Search for the cell housing the specified text and yield its [X, Y] center coordinate. 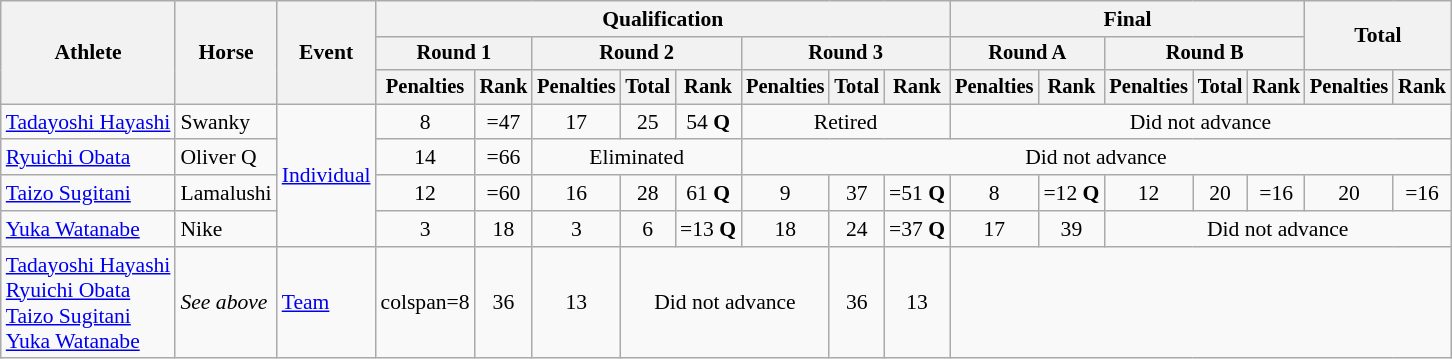
6 [648, 229]
Athlete [88, 52]
Oliver Q [226, 158]
Tadayoshi HayashiRyuichi ObataTaizo SugitaniYuka Watanabe [88, 303]
=12 Q [1071, 193]
28 [648, 193]
Round 1 [454, 54]
Round 3 [846, 54]
Nike [226, 229]
37 [856, 193]
Event [326, 52]
See above [226, 303]
=47 [504, 122]
54 Q [708, 122]
39 [1071, 229]
Ryuichi Obata [88, 158]
Eliminated [636, 158]
=13 Q [708, 229]
colspan=8 [426, 303]
9 [785, 193]
Tadayoshi Hayashi [88, 122]
Round A [1027, 54]
Horse [226, 52]
25 [648, 122]
16 [576, 193]
=37 Q [917, 229]
=60 [504, 193]
Retired [846, 122]
Lamalushi [226, 193]
Taizo Sugitani [88, 193]
Swanky [226, 122]
Round B [1204, 54]
Team [326, 303]
24 [856, 229]
61 Q [708, 193]
=51 Q [917, 193]
=66 [504, 158]
Yuka Watanabe [88, 229]
Individual [326, 175]
14 [426, 158]
Qualification [664, 19]
Final [1128, 19]
Round 2 [636, 54]
